Determine the [x, y] coordinate at the center of the cell enclosing the given text.  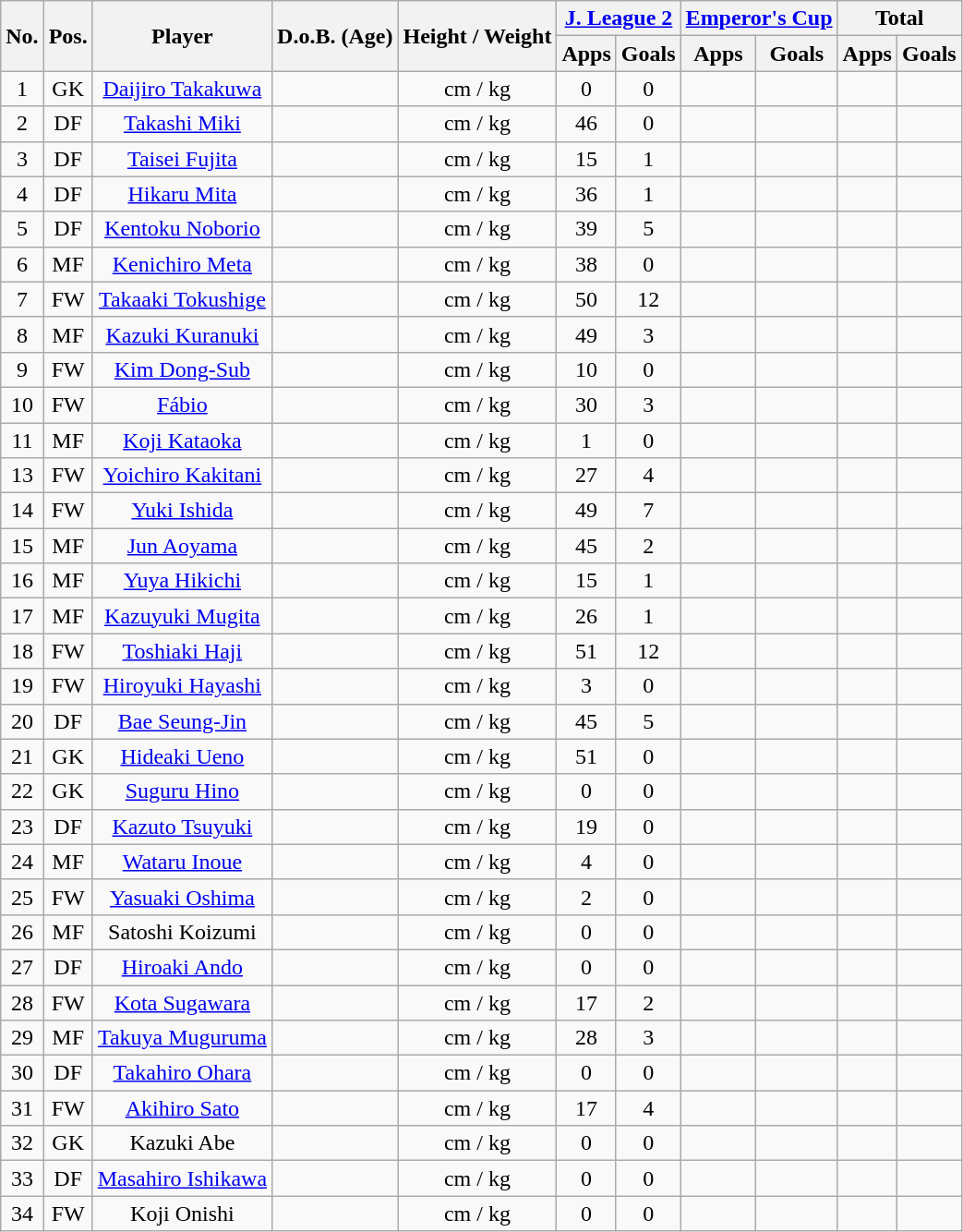
Jun Aoyama [182, 546]
Total [899, 18]
34 [22, 1214]
Bae Seung-Jin [182, 721]
Yoichiro Kakitani [182, 476]
8 [22, 334]
No. [22, 36]
11 [22, 441]
Takashi Miki [182, 124]
Emperor's Cup [759, 18]
24 [22, 862]
Toshiaki Haji [182, 651]
38 [586, 264]
Koji Kataoka [182, 441]
31 [22, 1108]
Pos. [68, 36]
Takahiro Ohara [182, 1073]
14 [22, 511]
46 [586, 124]
Height / Weight [477, 36]
Takuya Muguruma [182, 1038]
Takaaki Tokushige [182, 299]
22 [22, 791]
Koji Onishi [182, 1214]
Kota Sugawara [182, 1002]
Kim Dong-Sub [182, 369]
Kentoku Noborio [182, 229]
Masahiro Ishikawa [182, 1178]
25 [22, 897]
Kazuto Tsuyuki [182, 827]
Wataru Inoue [182, 862]
Daijiro Takakuwa [182, 89]
Kazuki Kuranuki [182, 334]
39 [586, 229]
18 [22, 651]
Kazuki Abe [182, 1143]
Yuya Hikichi [182, 581]
Taisei Fujita [182, 159]
Yasuaki Oshima [182, 897]
16 [22, 581]
23 [22, 827]
Kenichiro Meta [182, 264]
9 [22, 369]
Hiroaki Ando [182, 967]
33 [22, 1178]
6 [22, 264]
Satoshi Koizumi [182, 932]
Hideaki Ueno [182, 756]
Fábio [182, 405]
29 [22, 1038]
Hiroyuki Hayashi [182, 686]
50 [586, 299]
21 [22, 756]
Yuki Ishida [182, 511]
20 [22, 721]
Kazuyuki Mugita [182, 616]
J. League 2 [619, 18]
Akihiro Sato [182, 1108]
Hikaru Mita [182, 194]
32 [22, 1143]
D.o.B. (Age) [335, 36]
13 [22, 476]
Player [182, 36]
Suguru Hino [182, 791]
36 [586, 194]
